From the cell containing the given text, extract its center point as (x, y) coordinate. 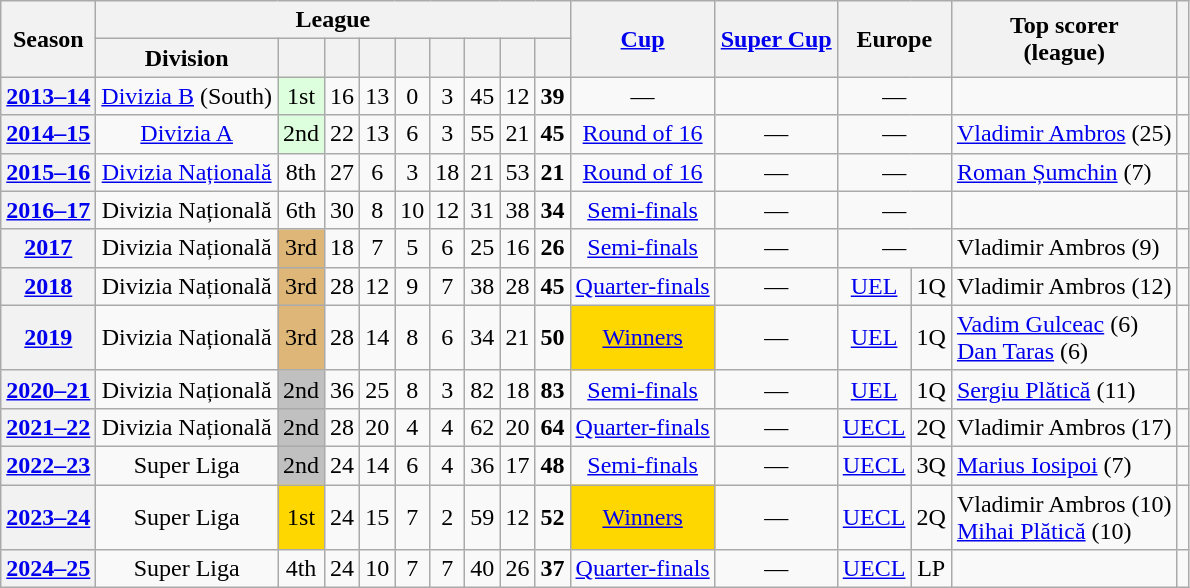
2021–22 (48, 427)
Europe (894, 39)
22 (342, 134)
30 (342, 210)
4th (302, 569)
Vladimir Ambros (17) (1064, 427)
31 (482, 210)
Vladimir Ambros (10) Mihai Plătică (10) (1064, 516)
Divizia B (South) (187, 96)
Vladimir Ambros (25) (1064, 134)
Top scorer(league) (1064, 39)
Division (187, 58)
Divizia A (187, 134)
Cup (642, 39)
3Q (931, 465)
2016–17 (48, 210)
0 (412, 96)
League (333, 20)
LP (931, 569)
59 (482, 516)
Sergiu Plătică (11) (1064, 389)
Vadim Gulceac (6) Dan Taras (6) (1064, 338)
37 (552, 569)
2019 (48, 338)
5 (412, 248)
Vladimir Ambros (9) (1064, 248)
2 (448, 516)
83 (552, 389)
48 (552, 465)
2015–16 (48, 172)
2024–25 (48, 569)
2023–24 (48, 516)
62 (482, 427)
40 (482, 569)
Marius Iosipoi (7) (1064, 465)
82 (482, 389)
2013–14 (48, 96)
39 (552, 96)
52 (552, 516)
9 (412, 286)
2017 (48, 248)
15 (378, 516)
8th (302, 172)
Season (48, 39)
64 (552, 427)
53 (518, 172)
Roman Șumchin (7) (1064, 172)
2014–15 (48, 134)
27 (342, 172)
6th (302, 210)
2022–23 (48, 465)
2018 (48, 286)
Super Cup (776, 39)
17 (518, 465)
50 (552, 338)
Vladimir Ambros (12) (1064, 286)
55 (482, 134)
2020–21 (48, 389)
